Provide the (x, y) coordinate of the cell's center where the given text is located.  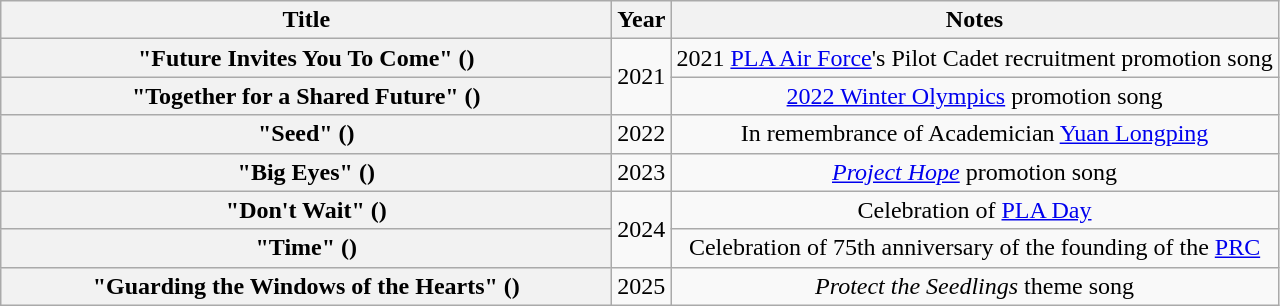
"Time" () (306, 248)
Protect the Seedlings theme song (974, 286)
Title (306, 20)
Notes (974, 20)
2021 PLA Air Force's Pilot Cadet recruitment promotion song (974, 58)
2021 (642, 77)
2022 (642, 134)
Celebration of 75th anniversary of the founding of the PRC (974, 248)
"Big Eyes" () (306, 172)
"Future Invites You To Come" () (306, 58)
Project Hope promotion song (974, 172)
2025 (642, 286)
"Guarding the Windows of the Hearts" () (306, 286)
"Together for a Shared Future" () (306, 96)
Year (642, 20)
2024 (642, 229)
"Seed" () (306, 134)
In remembrance of Academician Yuan Longping (974, 134)
Celebration of PLA Day (974, 210)
2022 Winter Olympics promotion song (974, 96)
"Don't Wait" () (306, 210)
2023 (642, 172)
